Extract the [x, y] coordinate from the center of the cell holding the provided text.  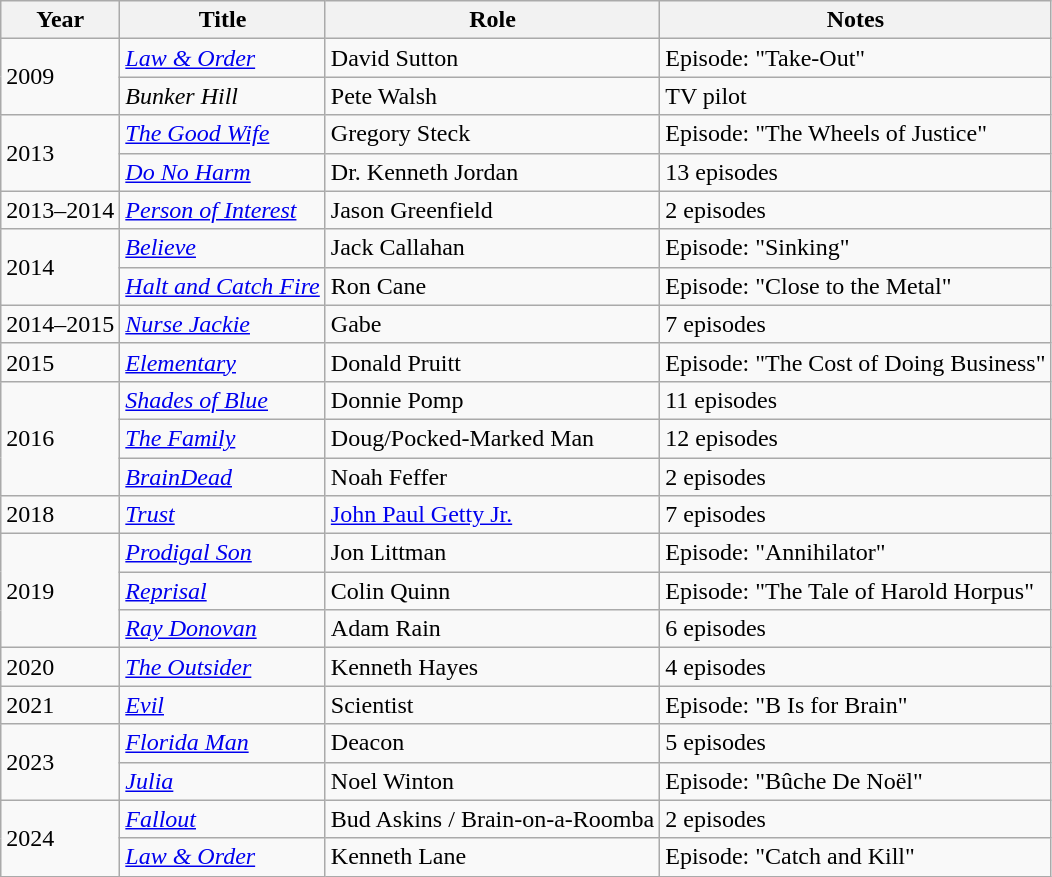
Doug/Pocked-Marked Man [492, 438]
Title [223, 20]
Year [60, 20]
Halt and Catch Fire [223, 286]
Reprisal [223, 591]
Donnie Pomp [492, 400]
Gabe [492, 324]
Evil [223, 705]
Jason Greenfield [492, 210]
Episode: "Bûche De Noël" [856, 781]
Episode: "B Is for Brain" [856, 705]
Florida Man [223, 743]
Episode: "Annihilator" [856, 553]
2019 [60, 591]
2015 [60, 362]
Noel Winton [492, 781]
Do No Harm [223, 172]
Julia [223, 781]
Bud Askins / Brain-on-a-Roomba [492, 819]
Ron Cane [492, 286]
2016 [60, 438]
Episode: "The Wheels of Justice" [856, 134]
Dr. Kenneth Jordan [492, 172]
Adam Rain [492, 629]
Person of Interest [223, 210]
4 episodes [856, 667]
Episode: "Sinking" [856, 248]
6 episodes [856, 629]
Trust [223, 515]
2023 [60, 762]
Kenneth Lane [492, 857]
Believe [223, 248]
Scientist [492, 705]
Fallout [223, 819]
11 episodes [856, 400]
Gregory Steck [492, 134]
2014 [60, 267]
Episode: "Catch and Kill" [856, 857]
Deacon [492, 743]
TV pilot [856, 96]
5 episodes [856, 743]
Noah Feffer [492, 477]
The Outsider [223, 667]
Episode: "Close to the Metal" [856, 286]
The Good Wife [223, 134]
2013–2014 [60, 210]
Colin Quinn [492, 591]
David Sutton [492, 58]
Jack Callahan [492, 248]
2014–2015 [60, 324]
Episode: "The Tale of Harold Horpus" [856, 591]
2009 [60, 77]
Ray Donovan [223, 629]
2018 [60, 515]
2021 [60, 705]
13 episodes [856, 172]
Kenneth Hayes [492, 667]
12 episodes [856, 438]
Role [492, 20]
2020 [60, 667]
Episode: "Take-Out" [856, 58]
The Family [223, 438]
Jon Littman [492, 553]
2024 [60, 838]
Notes [856, 20]
Elementary [223, 362]
Donald Pruitt [492, 362]
John Paul Getty Jr. [492, 515]
2013 [60, 153]
Prodigal Son [223, 553]
BrainDead [223, 477]
Nurse Jackie [223, 324]
Bunker Hill [223, 96]
Pete Walsh [492, 96]
Episode: "The Cost of Doing Business" [856, 362]
Shades of Blue [223, 400]
